Identify which cell holds the provided text, then report its (x, y) central coordinate. 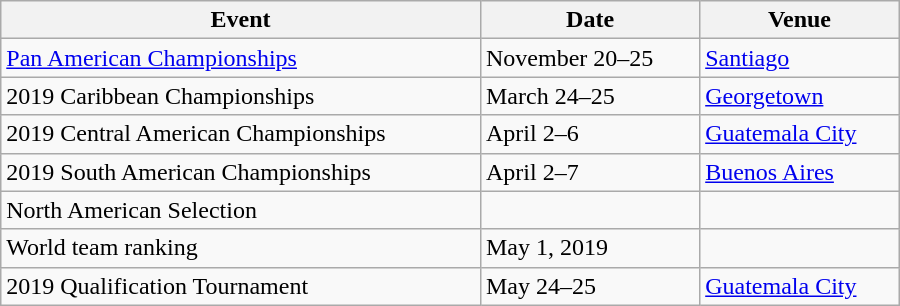
Georgetown (800, 96)
North American Selection (241, 210)
April 2–7 (590, 172)
2019 South American Championships (241, 172)
Buenos Aires (800, 172)
Pan American Championships (241, 58)
World team ranking (241, 248)
Santiago (800, 58)
November 20–25 (590, 58)
May 24–25 (590, 286)
Date (590, 20)
April 2–6 (590, 134)
Venue (800, 20)
May 1, 2019 (590, 248)
Event (241, 20)
2019 Qualification Tournament (241, 286)
2019 Caribbean Championships (241, 96)
2019 Central American Championships (241, 134)
March 24–25 (590, 96)
